Search for the cell housing the specified text and yield its [X, Y] center coordinate. 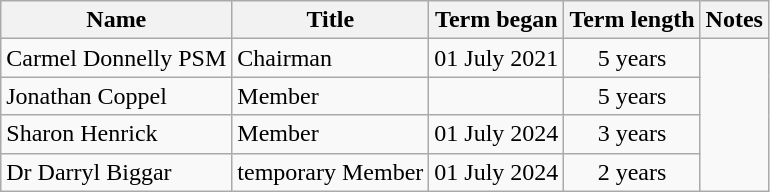
Name [116, 20]
Dr Darryl Biggar [116, 172]
Carmel Donnelly PSM [116, 58]
Jonathan Coppel [116, 96]
01 July 2021 [496, 58]
Term began [496, 20]
Chairman [330, 58]
3 years [632, 134]
Notes [734, 20]
Term length [632, 20]
Title [330, 20]
2 years [632, 172]
temporary Member [330, 172]
Sharon Henrick [116, 134]
